Return [X, Y] of the center of cell containing provided text 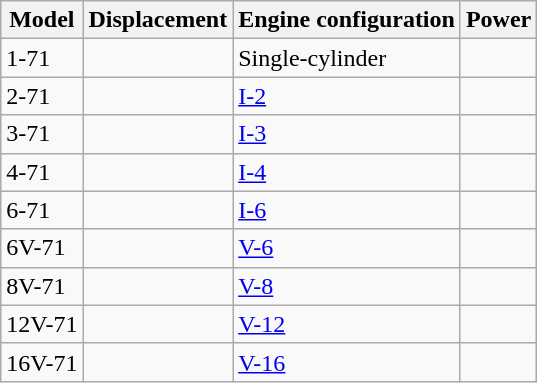
V-8 [347, 286]
I-4 [347, 172]
6V-71 [42, 248]
V-6 [347, 248]
I-2 [347, 96]
V-16 [347, 362]
V-12 [347, 324]
12V-71 [42, 324]
I-3 [347, 134]
6-71 [42, 210]
Displacement [158, 20]
4-71 [42, 172]
16V-71 [42, 362]
Engine configuration [347, 20]
Power [498, 20]
Single-cylinder [347, 58]
8V-71 [42, 286]
1-71 [42, 58]
Model [42, 20]
I-6 [347, 210]
3-71 [42, 134]
2-71 [42, 96]
